Determine the [x, y] coordinate at the center of the cell enclosing the given text.  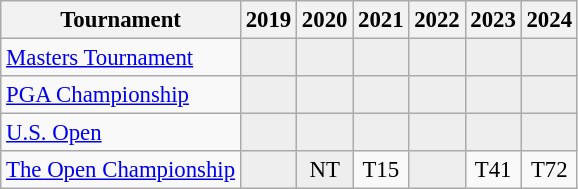
2020 [325, 20]
The Open Championship [121, 170]
2021 [381, 20]
2022 [437, 20]
2019 [268, 20]
T41 [493, 170]
NT [325, 170]
2024 [549, 20]
PGA Championship [121, 95]
2023 [493, 20]
Masters Tournament [121, 58]
T72 [549, 170]
T15 [381, 170]
Tournament [121, 20]
U.S. Open [121, 133]
